Determine the (x, y) coordinate at the center of the cell enclosing the given text.  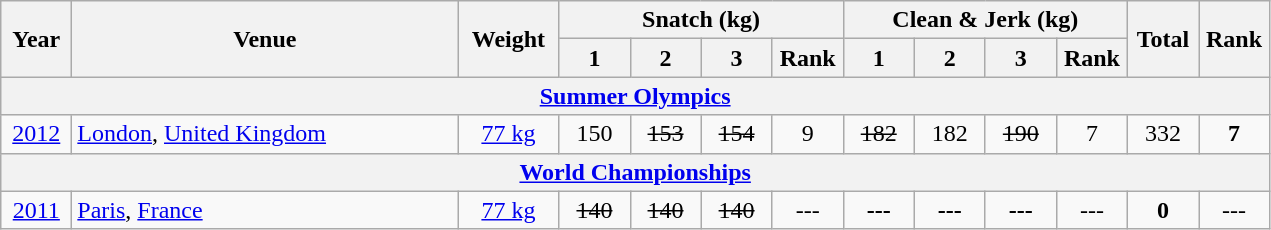
Paris, France (265, 210)
332 (1162, 134)
150 (594, 134)
9 (808, 134)
Venue (265, 39)
Total (1162, 39)
154 (736, 134)
London, United Kingdom (265, 134)
Summer Olympics (636, 96)
Clean & Jerk (kg) (985, 20)
2011 (36, 210)
World Championships (636, 172)
0 (1162, 210)
Snatch (kg) (701, 20)
Weight (508, 39)
Year (36, 39)
190 (1020, 134)
2012 (36, 134)
153 (666, 134)
